Identify which cell holds the provided text, then report its (x, y) central coordinate. 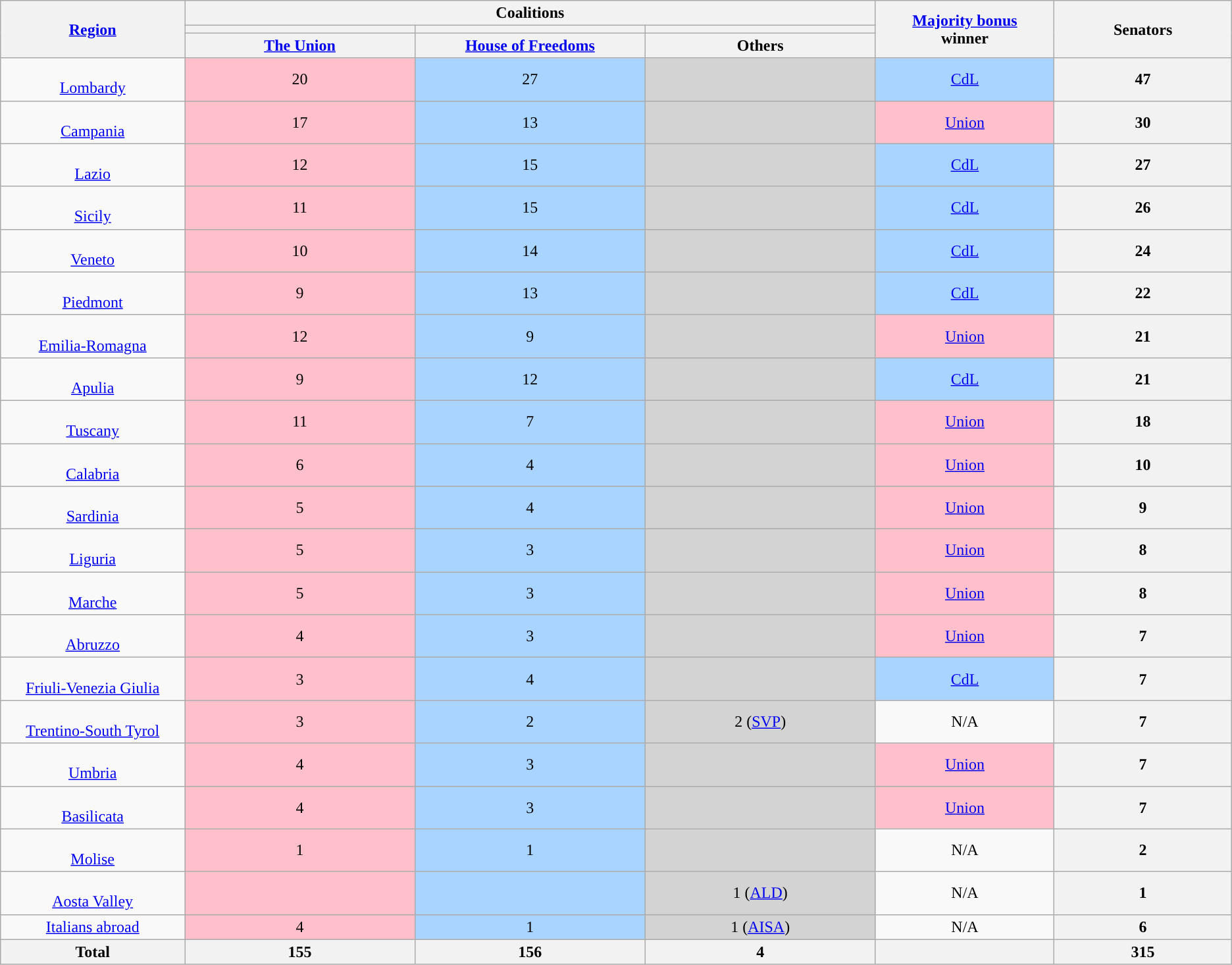
1 (AISA) (760, 927)
315 (1142, 952)
1 (ALD) (760, 893)
Calabria (93, 465)
Molise (93, 850)
Senators (1142, 29)
Basilicata (93, 807)
Sardinia (93, 508)
47 (1142, 79)
156 (530, 952)
Sicily (93, 208)
17 (300, 122)
155 (300, 952)
Veneto (93, 250)
Marche (93, 594)
Abruzzo (93, 636)
14 (530, 250)
The Union (300, 45)
20 (300, 79)
Others (760, 45)
Coalitions (530, 13)
26 (1142, 208)
22 (1142, 294)
Piedmont (93, 294)
18 (1142, 421)
House of Freedoms (530, 45)
Italians abroad (93, 927)
2 (SVP) (760, 721)
Majority bonuswinner (965, 29)
Liguria (93, 550)
Campania (93, 122)
Apulia (93, 379)
Emilia-Romagna (93, 336)
24 (1142, 250)
30 (1142, 122)
Aosta Valley (93, 893)
Tuscany (93, 421)
Umbria (93, 765)
Lombardy (93, 79)
Friuli-Venezia Giulia (93, 679)
Trentino-South Tyrol (93, 721)
Lazio (93, 165)
Total (93, 952)
Region (93, 29)
